Locate the cell with the specified text and output its (X, Y) center coordinate. 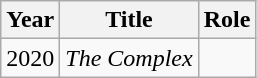
The Complex (129, 58)
Year (30, 20)
Role (227, 20)
2020 (30, 58)
Title (129, 20)
